Search for the cell housing the specified text and yield its (X, Y) center coordinate. 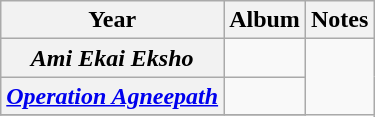
Album (265, 20)
Operation Agneepath (112, 96)
Ami Ekai Eksho (112, 58)
Notes (339, 20)
Year (112, 20)
